Extract the [X, Y] coordinate from the center of the cell holding the provided text.  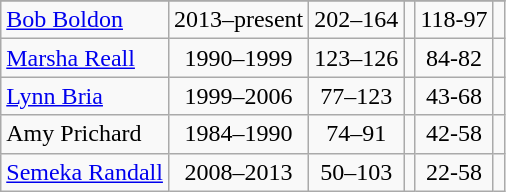
118-97 [454, 20]
1999–2006 [238, 96]
Amy Prichard [85, 134]
1990–1999 [238, 58]
Semeka Randall [85, 172]
22-58 [454, 172]
202–164 [356, 20]
74–91 [356, 134]
Lynn Bria [85, 96]
50–103 [356, 172]
84-82 [454, 58]
2008–2013 [238, 172]
43-68 [454, 96]
Marsha Reall [85, 58]
1984–1990 [238, 134]
77–123 [356, 96]
42-58 [454, 134]
123–126 [356, 58]
2013–present [238, 20]
Bob Boldon [85, 20]
